For the text-containing cell, return its midpoint in (x, y) coordinate format. 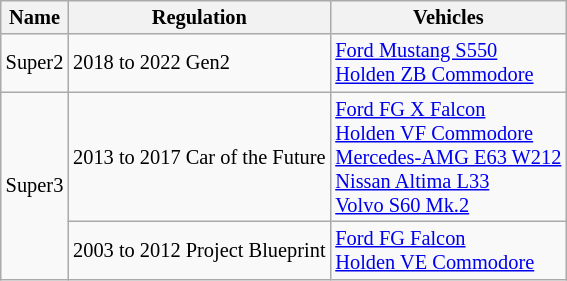
Super3 (34, 186)
Ford FG FalconHolden VE Commodore (448, 250)
Ford FG X FalconHolden VF CommodoreMercedes-AMG E63 W212Nissan Altima L33Volvo S60 Mk.2 (448, 157)
Name (34, 17)
Vehicles (448, 17)
2013 to 2017 Car of the Future (199, 157)
Ford Mustang S550Holden ZB Commodore (448, 63)
Super2 (34, 63)
2003 to 2012 Project Blueprint (199, 250)
Regulation (199, 17)
2018 to 2022 Gen2 (199, 63)
